Scan for the cell matching the given text and deliver its (x, y) coordinate at center. 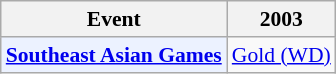
2003 (282, 19)
Event (114, 19)
Southeast Asian Games (114, 55)
Gold (WD) (282, 55)
